Return the (X, Y) coordinate for the center point of the cell that contains the specified text.  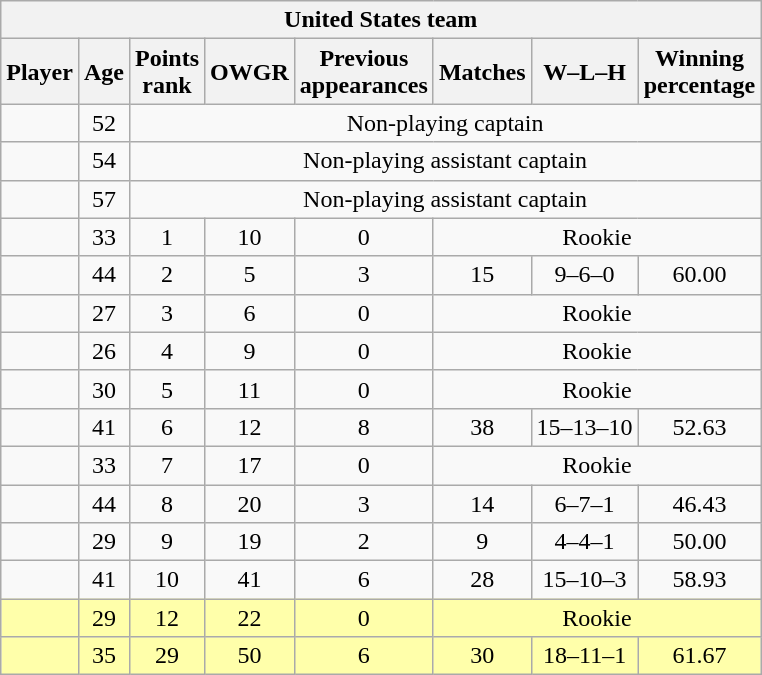
22 (250, 618)
Non-playing captain (444, 123)
26 (104, 351)
7 (166, 465)
61.67 (700, 656)
Age (104, 72)
52 (104, 123)
38 (482, 427)
4–4–1 (584, 542)
58.93 (700, 580)
Pointsrank (166, 72)
17 (250, 465)
50.00 (700, 542)
28 (482, 580)
11 (250, 389)
54 (104, 161)
15–13–10 (584, 427)
20 (250, 503)
57 (104, 199)
46.43 (700, 503)
15 (482, 275)
4 (166, 351)
Matches (482, 72)
15–10–3 (584, 580)
Winningpercentage (700, 72)
W–L–H (584, 72)
14 (482, 503)
OWGR (250, 72)
50 (250, 656)
1 (166, 237)
52.63 (700, 427)
60.00 (700, 275)
18–11–1 (584, 656)
9–6–0 (584, 275)
19 (250, 542)
Previousappearances (364, 72)
Player (40, 72)
United States team (381, 20)
27 (104, 313)
35 (104, 656)
6–7–1 (584, 503)
